Output the (x, y) coordinate of the center of the cell containing the given text.  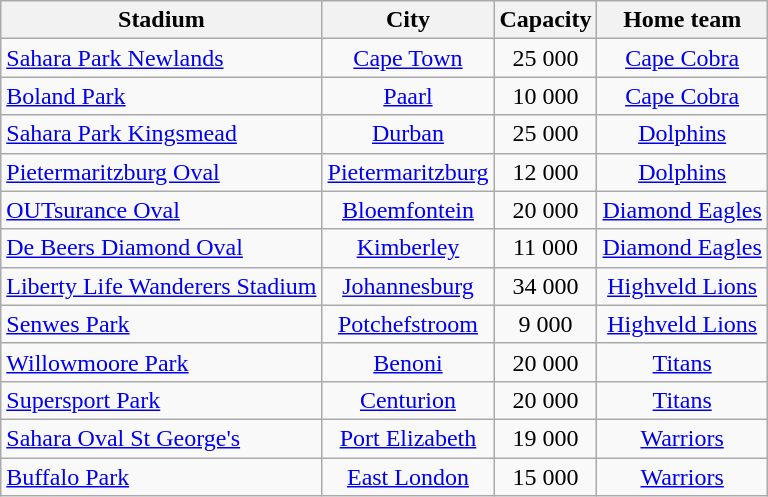
10 000 (546, 96)
De Beers Diamond Oval (162, 248)
Sahara Oval St George's (162, 438)
East London (408, 477)
Sahara Park Kingsmead (162, 134)
Pietermaritzburg Oval (162, 172)
11 000 (546, 248)
9 000 (546, 324)
15 000 (546, 477)
Centurion (408, 400)
Benoni (408, 362)
Willowmoore Park (162, 362)
Boland Park (162, 96)
Kimberley (408, 248)
Buffalo Park (162, 477)
Cape Town (408, 58)
Sahara Park Newlands (162, 58)
City (408, 20)
Pietermaritzburg (408, 172)
Bloemfontein (408, 210)
OUTsurance Oval (162, 210)
Johannesburg (408, 286)
Capacity (546, 20)
Port Elizabeth (408, 438)
Liberty Life Wanderers Stadium (162, 286)
Potchefstroom (408, 324)
Paarl (408, 96)
Senwes Park (162, 324)
Stadium (162, 20)
19 000 (546, 438)
Home team (682, 20)
Durban (408, 134)
34 000 (546, 286)
12 000 (546, 172)
Supersport Park (162, 400)
